Determine the (X, Y) coordinate at the center of the cell enclosing the given text.  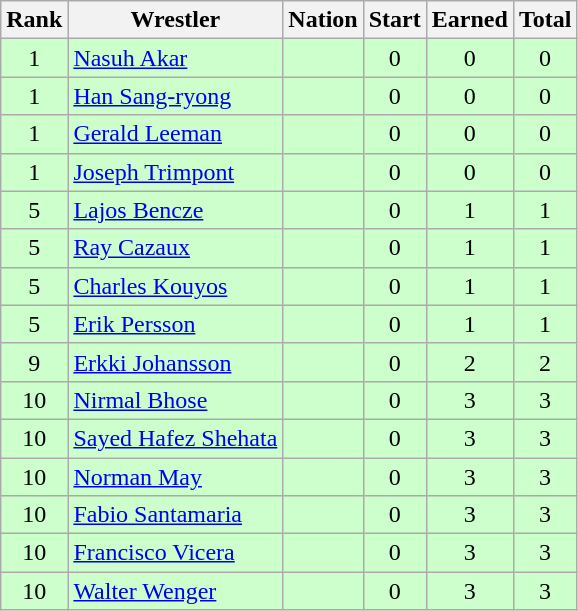
Walter Wenger (176, 591)
Charles Kouyos (176, 286)
Erik Persson (176, 324)
Nasuh Akar (176, 58)
Ray Cazaux (176, 248)
Han Sang-ryong (176, 96)
9 (34, 362)
Joseph Trimpont (176, 172)
Lajos Bencze (176, 210)
Fabio Santamaria (176, 515)
Start (394, 20)
Total (545, 20)
Erkki Johansson (176, 362)
Gerald Leeman (176, 134)
Rank (34, 20)
Sayed Hafez Shehata (176, 438)
Nirmal Bhose (176, 400)
Wrestler (176, 20)
Earned (470, 20)
Francisco Vicera (176, 553)
Norman May (176, 477)
Nation (323, 20)
